Provide the [X, Y] coordinate of the cell's center where the given text is located.  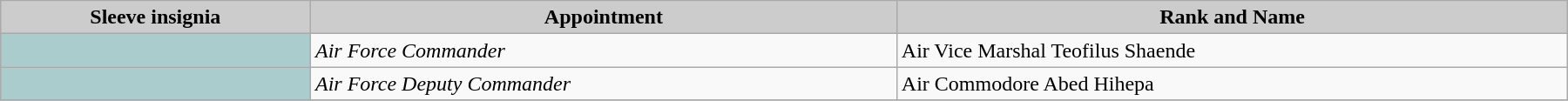
Air Commodore Abed Hihepa [1232, 84]
Appointment [603, 17]
Sleeve insignia [155, 17]
Rank and Name [1232, 17]
Air Force Deputy Commander [603, 84]
Air Force Commander [603, 50]
Air Vice Marshal Teofilus Shaende [1232, 50]
